Determine the (x, y) coordinate at the center of the cell enclosing the given text.  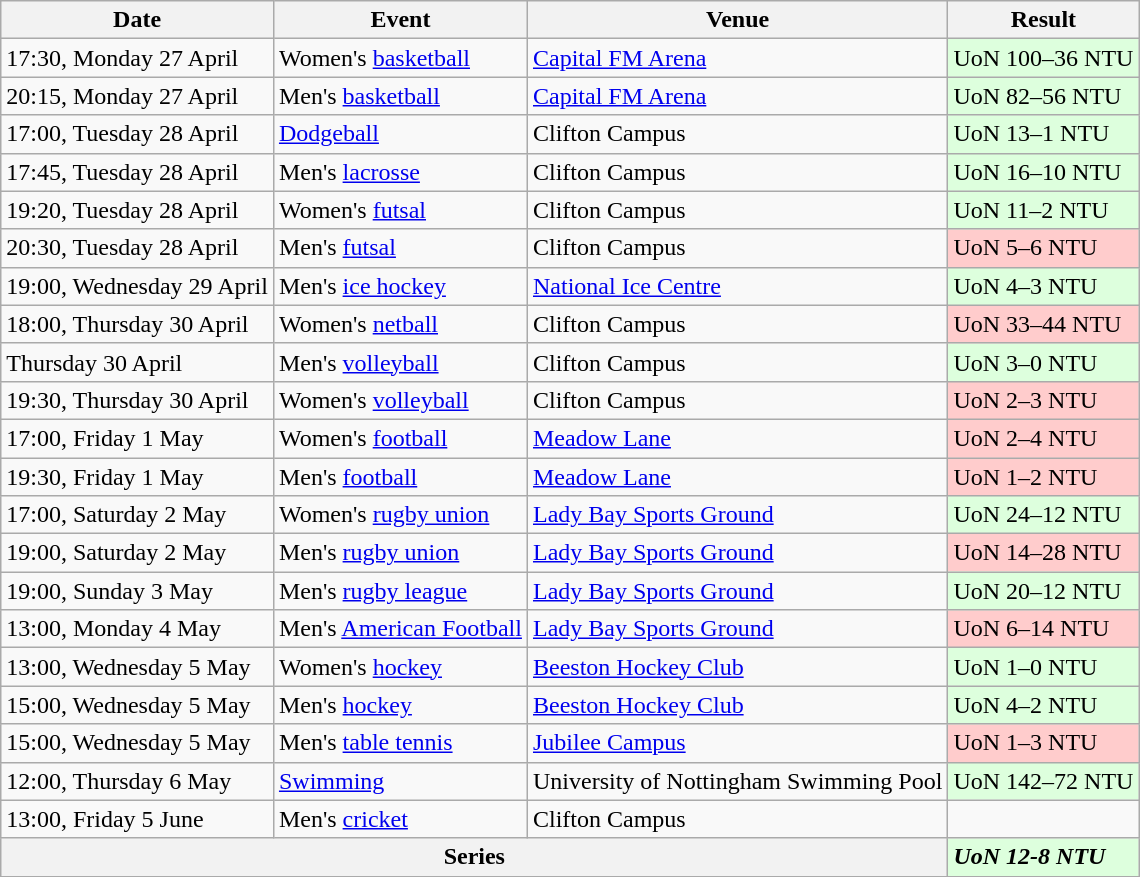
UoN 11–2 NTU (1044, 210)
Men's futsal (400, 248)
UoN 4–2 NTU (1044, 705)
17:00, Tuesday 28 April (138, 134)
UoN 3–0 NTU (1044, 362)
National Ice Centre (737, 286)
UoN 33–44 NTU (1044, 324)
Men's table tennis (400, 743)
Men's basketball (400, 96)
17:30, Monday 27 April (138, 58)
19:00, Sunday 3 May (138, 591)
Men's rugby union (400, 553)
UoN 100–36 NTU (1044, 58)
Men's cricket (400, 819)
UoN 2–3 NTU (1044, 400)
Men's ice hockey (400, 286)
19:00, Saturday 2 May (138, 553)
19:30, Thursday 30 April (138, 400)
UoN 13–1 NTU (1044, 134)
Men's rugby league (400, 591)
Women's football (400, 438)
UoN 24–12 NTU (1044, 515)
Men's hockey (400, 705)
20:30, Tuesday 28 April (138, 248)
UoN 14–28 NTU (1044, 553)
UoN 1–0 NTU (1044, 667)
UoN 16–10 NTU (1044, 172)
Women's netball (400, 324)
UoN 5–6 NTU (1044, 248)
UoN 1–3 NTU (1044, 743)
Men's football (400, 477)
Event (400, 20)
19:20, Tuesday 28 April (138, 210)
12:00, Thursday 6 May (138, 781)
20:15, Monday 27 April (138, 96)
Men's American Football (400, 629)
Date (138, 20)
Dodgeball (400, 134)
Women's hockey (400, 667)
Women's futsal (400, 210)
University of Nottingham Swimming Pool (737, 781)
UoN 20–12 NTU (1044, 591)
Women's basketball (400, 58)
UoN 6–14 NTU (1044, 629)
18:00, Thursday 30 April (138, 324)
Men's lacrosse (400, 172)
Men's volleyball (400, 362)
Series (474, 857)
13:00, Wednesday 5 May (138, 667)
Swimming (400, 781)
Thursday 30 April (138, 362)
UoN 82–56 NTU (1044, 96)
Venue (737, 20)
17:00, Saturday 2 May (138, 515)
Women's volleyball (400, 400)
UoN 12-8 NTU (1044, 857)
17:45, Tuesday 28 April (138, 172)
UoN 1–2 NTU (1044, 477)
UoN 2–4 NTU (1044, 438)
UoN 142–72 NTU (1044, 781)
Result (1044, 20)
UoN 4–3 NTU (1044, 286)
19:00, Wednesday 29 April (138, 286)
17:00, Friday 1 May (138, 438)
19:30, Friday 1 May (138, 477)
13:00, Friday 5 June (138, 819)
Women's rugby union (400, 515)
13:00, Monday 4 May (138, 629)
Jubilee Campus (737, 743)
